Detect which cell encompasses the target text, then output its [X, Y] center coordinate. 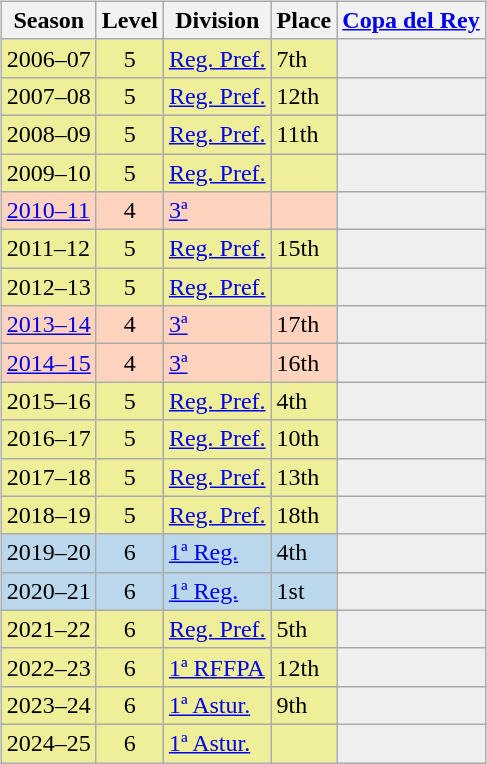
Place [304, 20]
16th [304, 363]
13th [304, 477]
2016–17 [48, 439]
2008–09 [48, 134]
1ª RFFPA [217, 667]
2015–16 [48, 401]
5th [304, 629]
Division [217, 20]
Copa del Rey [411, 20]
15th [304, 249]
2009–10 [48, 173]
Season [48, 20]
18th [304, 515]
2022–23 [48, 667]
2011–12 [48, 249]
2017–18 [48, 477]
2012–13 [48, 287]
2019–20 [48, 553]
2010–11 [48, 211]
2014–15 [48, 363]
17th [304, 325]
2018–19 [48, 515]
2013–14 [48, 325]
2021–22 [48, 629]
1st [304, 591]
2007–08 [48, 96]
2023–24 [48, 705]
10th [304, 439]
7th [304, 58]
9th [304, 705]
11th [304, 134]
2006–07 [48, 58]
2020–21 [48, 591]
2024–25 [48, 743]
Level [130, 20]
